Return [X, Y] of the center of cell containing provided text 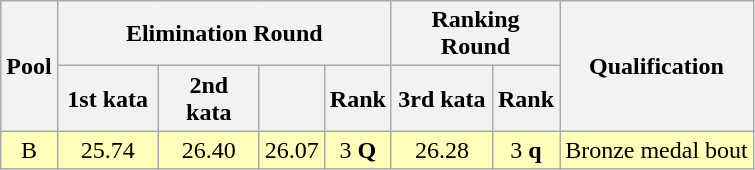
Elimination Round [224, 34]
3 Q [358, 150]
B [29, 150]
Qualification [657, 66]
Bronze medal bout [657, 150]
Ranking Round [475, 34]
Pool [29, 66]
26.07 [292, 150]
3 q [526, 150]
1st kata [108, 98]
25.74 [108, 150]
2nd kata [208, 98]
26.28 [442, 150]
3rd kata [442, 98]
26.40 [208, 150]
